Search for the cell housing the specified text and yield its (x, y) center coordinate. 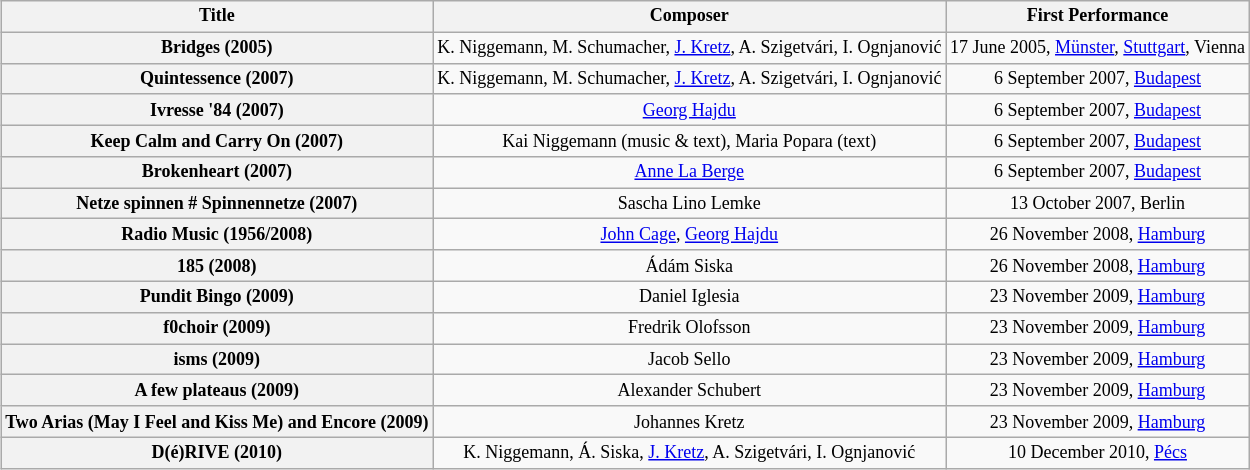
Netze spinnen # Spinnennetze (2007) (217, 204)
Title (217, 16)
Jacob Sello (690, 360)
Sascha Lino Lemke (690, 204)
10 December 2010, Pécs (1098, 452)
D(é)RIVE (2010) (217, 452)
Bridges (2005) (217, 48)
isms (2009) (217, 360)
Two Arias (May I Feel and Kiss Me) and Encore (2009) (217, 422)
Ádám Siska (690, 266)
13 October 2007, Berlin (1098, 204)
Composer (690, 16)
f0choir (2009) (217, 328)
Keep Calm and Carry On (2007) (217, 140)
Kai Niggemann (music & text), Maria Popara (text) (690, 140)
John Cage, Georg Hajdu (690, 234)
A few plateaus (2009) (217, 390)
Johannes Kretz (690, 422)
Anne La Berge (690, 172)
Ivresse '84 (2007) (217, 110)
17 June 2005, Münster, Stuttgart, Vienna (1098, 48)
Radio Music (1956/2008) (217, 234)
Daniel Iglesia (690, 296)
Georg Hajdu (690, 110)
K. Niggemann, Á. Siska, J. Kretz, A. Szigetvári, I. Ognjanović (690, 452)
Brokenheart (2007) (217, 172)
Alexander Schubert (690, 390)
Quintessence (2007) (217, 78)
Fredrik Olofsson (690, 328)
First Performance (1098, 16)
Pundit Bingo (2009) (217, 296)
185 (2008) (217, 266)
